Pinpoint the cell where the given text exists, returning its (x, y) midpoint coordinate. 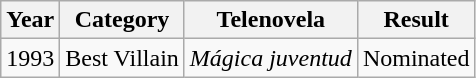
Nominated (416, 58)
1993 (30, 58)
Result (416, 20)
Best Villain (122, 58)
Category (122, 20)
Year (30, 20)
Mágica juventud (270, 58)
Telenovela (270, 20)
